Return the (X, Y) coordinate for the center point of the cell that contains the specified text.  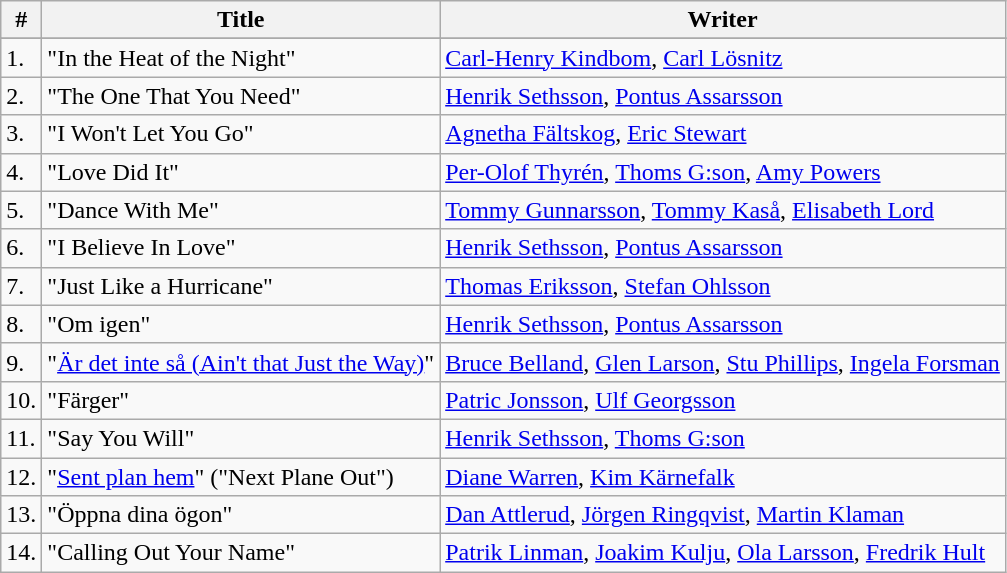
Agnetha Fältskog, Eric Stewart (723, 134)
Dan Attlerud, Jörgen Ringqvist, Martin Klaman (723, 515)
7. (22, 286)
Thomas Eriksson, Stefan Ohlsson (723, 286)
# (22, 20)
"I Believe In Love" (241, 248)
10. (22, 400)
"Just Like a Hurricane" (241, 286)
"Om igen" (241, 324)
5. (22, 210)
"Love Did It" (241, 172)
"I Won't Let You Go" (241, 134)
"Calling Out Your Name" (241, 553)
2. (22, 96)
12. (22, 477)
Patrik Linman, Joakim Kulju, Ola Larsson, Fredrik Hult (723, 553)
6. (22, 248)
"Say You Will" (241, 438)
"Dance With Me" (241, 210)
3. (22, 134)
Henrik Sethsson, Thoms G:son (723, 438)
13. (22, 515)
4. (22, 172)
"The One That You Need" (241, 96)
"In the Heat of the Night" (241, 58)
"Färger" (241, 400)
11. (22, 438)
"Öppna dina ögon" (241, 515)
14. (22, 553)
8. (22, 324)
Bruce Belland, Glen Larson, Stu Phillips, Ingela Forsman (723, 362)
Title (241, 20)
Per-Olof Thyrén, Thoms G:son, Amy Powers (723, 172)
1. (22, 58)
"Är det inte så (Ain't that Just the Way)" (241, 362)
Writer (723, 20)
Carl-Henry Kindbom, Carl Lösnitz (723, 58)
Tommy Gunnarsson, Tommy Kaså, Elisabeth Lord (723, 210)
9. (22, 362)
Diane Warren, Kim Kärnefalk (723, 477)
Patric Jonsson, Ulf Georgsson (723, 400)
"Sent plan hem" ("Next Plane Out") (241, 477)
